Capture the cell that displays the provided text and extract its [X, Y] central coordinate. 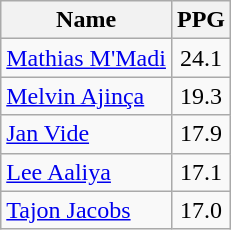
Mathias M'Madi [86, 58]
Tajon Jacobs [86, 210]
Jan Vide [86, 134]
PPG [200, 20]
19.3 [200, 96]
17.0 [200, 210]
24.1 [200, 58]
Melvin Ajinça [86, 96]
17.1 [200, 172]
Lee Aaliya [86, 172]
17.9 [200, 134]
Name [86, 20]
